Output the (X, Y) coordinate of the center of the cell containing the given text.  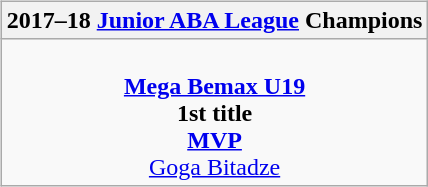
Mega Bemax U191st titleMVP Goga Bitadze (214, 112)
2017–18 Junior ABA League Champions (214, 20)
